Search for the cell housing the specified text and yield its (X, Y) center coordinate. 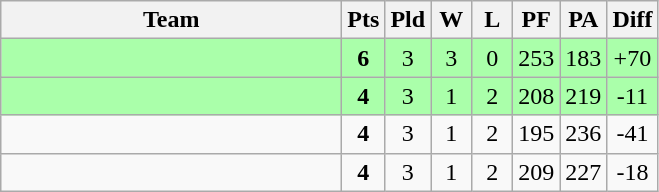
-18 (632, 172)
0 (492, 58)
253 (536, 58)
236 (584, 134)
Diff (632, 20)
-11 (632, 96)
208 (536, 96)
227 (584, 172)
PF (536, 20)
PA (584, 20)
209 (536, 172)
Pts (364, 20)
+70 (632, 58)
L (492, 20)
Team (172, 20)
6 (364, 58)
183 (584, 58)
219 (584, 96)
W (452, 20)
195 (536, 134)
Pld (408, 20)
-41 (632, 134)
